Capture the cell that displays the provided text and extract its (x, y) central coordinate. 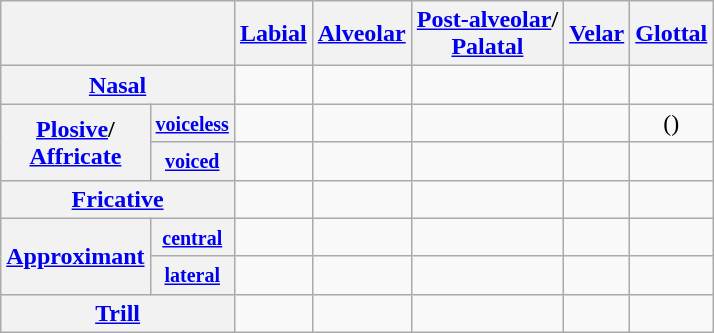
Fricative (118, 199)
central (192, 237)
Nasal (118, 85)
() (672, 123)
Labial (273, 34)
Alveolar (362, 34)
Plosive/Affricate (76, 142)
lateral (192, 275)
Trill (118, 313)
Post-alveolar/Palatal (487, 34)
voiceless (192, 123)
Velar (597, 34)
Approximant (76, 256)
voiced (192, 161)
Glottal (672, 34)
